Identify which cell holds the provided text, then report its (X, Y) central coordinate. 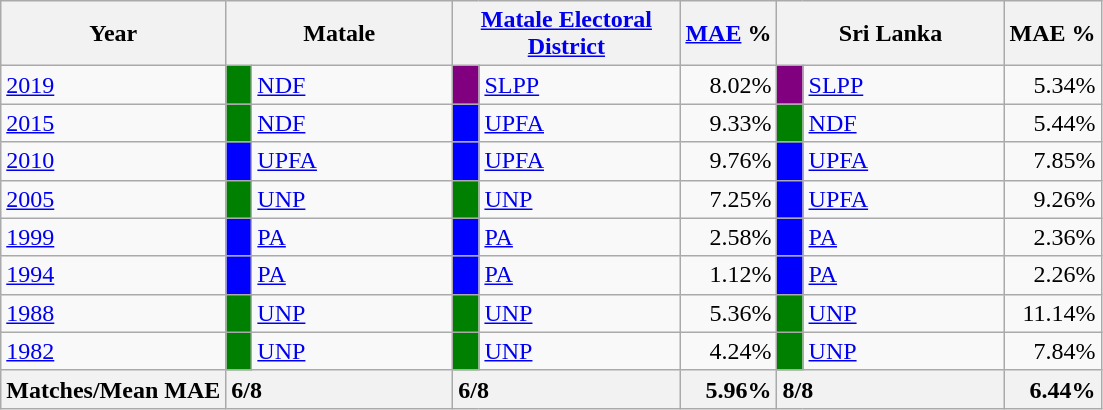
5.44% (1052, 123)
Matale Electoral District (566, 34)
1999 (114, 237)
Sri Lanka (890, 34)
7.85% (1052, 161)
Matches/Mean MAE (114, 389)
8/8 (890, 389)
7.84% (1052, 351)
9.26% (1052, 199)
2.58% (728, 237)
1988 (114, 313)
5.34% (1052, 85)
2010 (114, 161)
11.14% (1052, 313)
5.96% (728, 389)
1994 (114, 275)
Matale (340, 34)
2.26% (1052, 275)
8.02% (728, 85)
1982 (114, 351)
6.44% (1052, 389)
2005 (114, 199)
9.33% (728, 123)
2.36% (1052, 237)
1.12% (728, 275)
7.25% (728, 199)
9.76% (728, 161)
2015 (114, 123)
2019 (114, 85)
5.36% (728, 313)
4.24% (728, 351)
Year (114, 34)
